Output the (X, Y) coordinate of the center of the cell containing the given text.  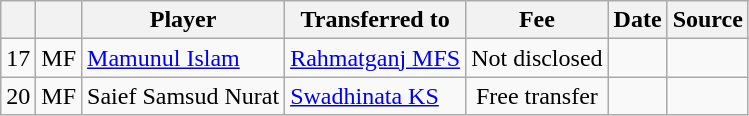
Swadhinata KS (376, 96)
Not disclosed (537, 58)
Fee (537, 20)
20 (18, 96)
Source (708, 20)
17 (18, 58)
Mamunul Islam (184, 58)
Free transfer (537, 96)
Date (638, 20)
Rahmatganj MFS (376, 58)
Saief Samsud Nurat (184, 96)
Transferred to (376, 20)
Player (184, 20)
